Extract the [x, y] coordinate from the center of the cell holding the provided text.  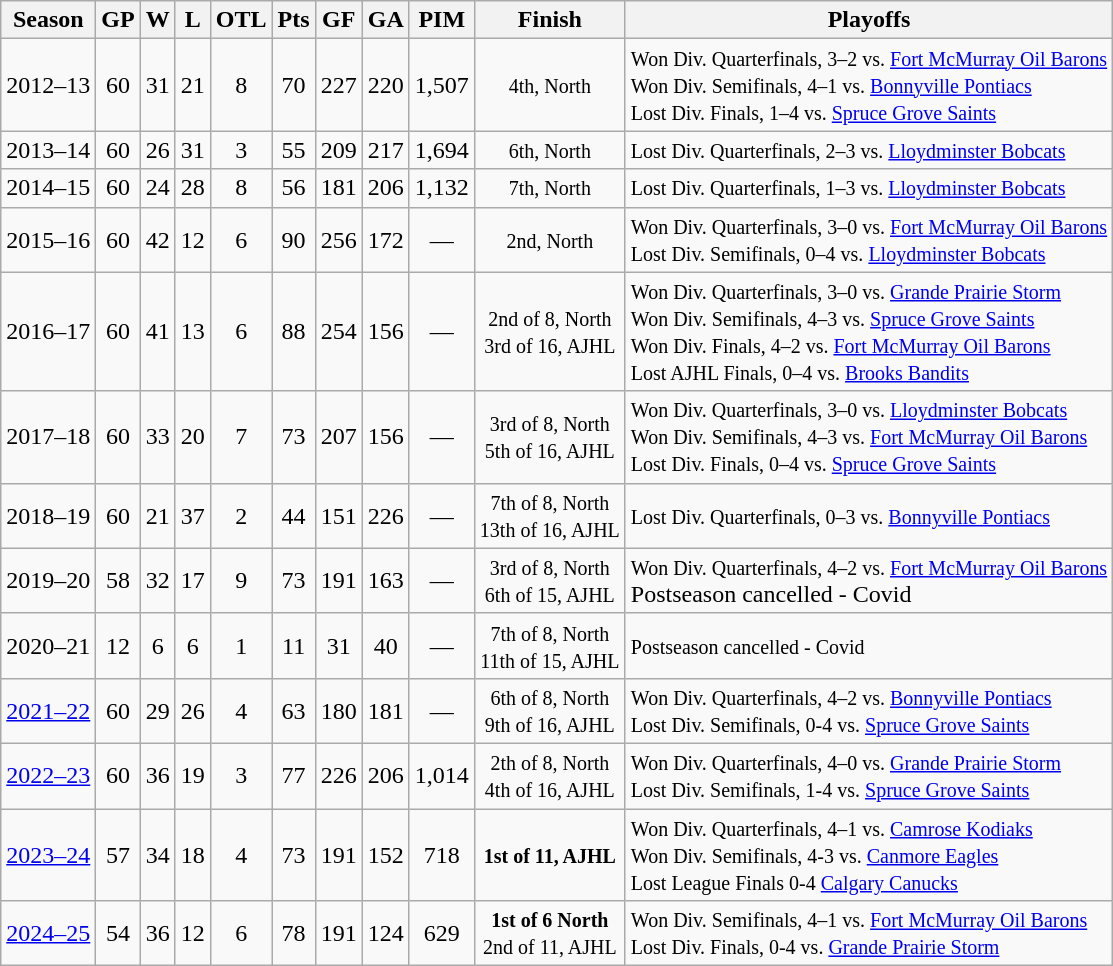
124 [386, 934]
3rd of 8, North5th of 16, AJHL [550, 437]
1 [241, 646]
Playoffs [868, 20]
1,014 [442, 776]
41 [158, 332]
90 [294, 240]
2017–18 [48, 437]
29 [158, 710]
Season [48, 20]
Won Div. Quarterfinals, 4–1 vs. Camrose KodiaksWon Div. Semifinals, 4-3 vs. Canmore EaglesLost League Finals 0-4 Calgary Canucks [868, 854]
163 [386, 580]
2024–25 [48, 934]
Won Div. Semifinals, 4–1 vs. Fort McMurray Oil BaronsLost Div. Finals, 0-4 vs. Grande Prairie Storm [868, 934]
217 [386, 150]
57 [118, 854]
Won Div. Quarterfinals, 4–0 vs. Grande Prairie StormLost Div. Semifinals, 1-4 vs. Spruce Grove Saints [868, 776]
629 [442, 934]
40 [386, 646]
Won Div. Quarterfinals, 3–2 vs. Fort McMurray Oil BaronsWon Div. Semifinals, 4–1 vs. Bonnyville PontiacsLost Div. Finals, 1–4 vs. Spruce Grove Saints [868, 85]
6th, North [550, 150]
7th of 8, North13th of 16, AJHL [550, 516]
37 [192, 516]
207 [338, 437]
1,694 [442, 150]
180 [338, 710]
2021–22 [48, 710]
7th of 8, North11th of 15, AJHL [550, 646]
Pts [294, 20]
Won Div. Quarterfinals, 3–0 vs. Fort McMurray Oil BaronsLost Div. Semifinals, 0–4 vs. Lloydminster Bobcats [868, 240]
9 [241, 580]
2023–24 [48, 854]
152 [386, 854]
W [158, 20]
55 [294, 150]
54 [118, 934]
88 [294, 332]
Won Div. Quarterfinals, 4–2 vs. Fort McMurray Oil BaronsPostseason cancelled - Covid [868, 580]
718 [442, 854]
GA [386, 20]
2nd of 8, North3rd of 16, AJHL [550, 332]
1st of 6 North2nd of 11, AJHL [550, 934]
2012–13 [48, 85]
256 [338, 240]
2016–17 [48, 332]
2022–23 [48, 776]
254 [338, 332]
209 [338, 150]
32 [158, 580]
1,132 [442, 188]
4th, North [550, 85]
2020–21 [48, 646]
2014–15 [48, 188]
Finish [550, 20]
172 [386, 240]
2018–19 [48, 516]
Lost Div. Quarterfinals, 0–3 vs. Bonnyville Pontiacs [868, 516]
2015–16 [48, 240]
2nd, North [550, 240]
2013–14 [48, 150]
6th of 8, North9th of 16, AJHL [550, 710]
Lost Div. Quarterfinals, 2–3 vs. Lloydminster Bobcats [868, 150]
3rd of 8, North6th of 15, AJHL [550, 580]
13 [192, 332]
33 [158, 437]
70 [294, 85]
Won Div. Quarterfinals, 4–2 vs. Bonnyville PontiacsLost Div. Semifinals, 0-4 vs. Spruce Grove Saints [868, 710]
2019–20 [48, 580]
34 [158, 854]
63 [294, 710]
77 [294, 776]
44 [294, 516]
PIM [442, 20]
17 [192, 580]
24 [158, 188]
OTL [241, 20]
Lost Div. Quarterfinals, 1–3 vs. Lloydminster Bobcats [868, 188]
227 [338, 85]
28 [192, 188]
58 [118, 580]
220 [386, 85]
78 [294, 934]
7th, North [550, 188]
1,507 [442, 85]
42 [158, 240]
151 [338, 516]
2th of 8, North4th of 16, AJHL [550, 776]
2 [241, 516]
GP [118, 20]
1st of 11, AJHL [550, 854]
Postseason cancelled - Covid [868, 646]
11 [294, 646]
7 [241, 437]
20 [192, 437]
19 [192, 776]
18 [192, 854]
56 [294, 188]
GF [338, 20]
L [192, 20]
